Find where the given text appears and provide that cell's center as [X, Y] coordinate. 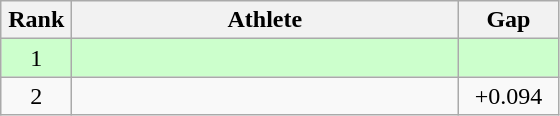
Rank [36, 20]
Athlete [265, 20]
Gap [508, 20]
1 [36, 58]
2 [36, 96]
+0.094 [508, 96]
